Identify which cell holds the provided text, then report its (x, y) central coordinate. 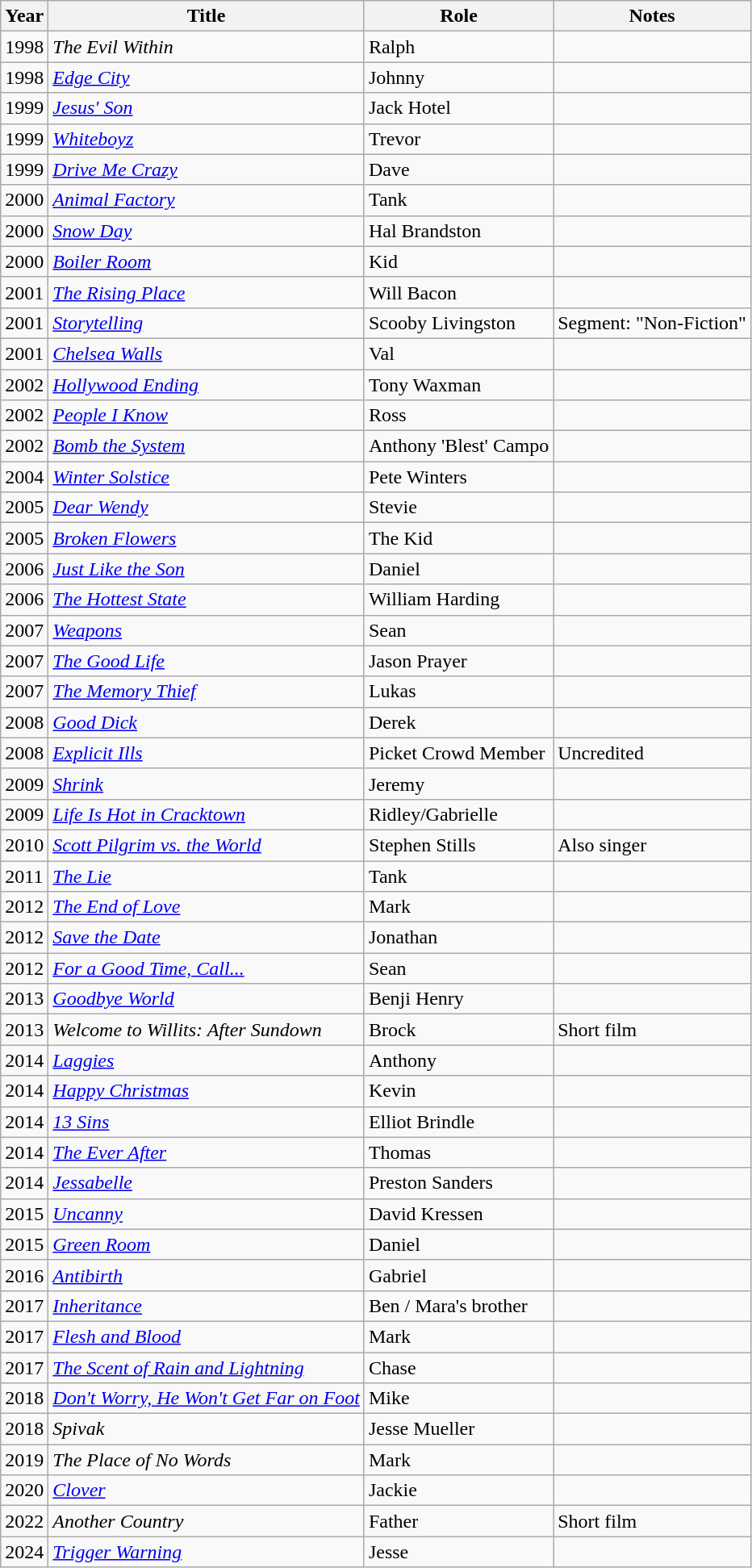
Jesse (458, 1552)
Animal Factory (207, 200)
Year (24, 16)
The Hottest State (207, 600)
13 Sins (207, 1122)
Jackie (458, 1491)
Ridley/Gabrielle (458, 814)
Life Is Hot in Cracktown (207, 814)
The Place of No Words (207, 1460)
Whiteboyz (207, 139)
Uncanny (207, 1214)
Green Room (207, 1244)
Father (458, 1521)
Preston Sanders (458, 1183)
Antibirth (207, 1275)
The Ever After (207, 1152)
The Lie (207, 876)
For a Good Time, Call... (207, 968)
Good Dick (207, 722)
Snow Day (207, 231)
2016 (24, 1275)
Hal Brandston (458, 231)
Save the Date (207, 938)
Anthony 'Blest' Campo (458, 446)
Title (207, 16)
Mike (458, 1399)
The Kid (458, 538)
Shrink (207, 784)
Val (458, 353)
2010 (24, 845)
Happy Christmas (207, 1091)
Jack Hotel (458, 108)
Ralph (458, 47)
Inheritance (207, 1306)
Will Bacon (458, 292)
Gabriel (458, 1275)
Jessabelle (207, 1183)
Benji Henry (458, 999)
Ross (458, 416)
Chase (458, 1368)
Lukas (458, 692)
2020 (24, 1491)
Hollywood Ending (207, 385)
People I Know (207, 416)
Drive Me Crazy (207, 169)
The End of Love (207, 907)
Welcome to Willits: After Sundown (207, 1030)
Jeremy (458, 784)
Chelsea Walls (207, 353)
Weapons (207, 630)
Broken Flowers (207, 538)
Laggies (207, 1060)
William Harding (458, 600)
Edge City (207, 77)
Just Like the Son (207, 569)
2011 (24, 876)
Stevie (458, 508)
Picket Crowd Member (458, 753)
Jason Prayer (458, 661)
The Rising Place (207, 292)
Also singer (652, 845)
Pete Winters (458, 477)
The Good Life (207, 661)
2004 (24, 477)
Role (458, 16)
Kid (458, 261)
Bomb the System (207, 446)
Trevor (458, 139)
2024 (24, 1552)
Stephen Stills (458, 845)
Thomas (458, 1152)
Derek (458, 722)
Elliot Brindle (458, 1122)
Goodbye World (207, 999)
Dear Wendy (207, 508)
Spivak (207, 1429)
Jonathan (458, 938)
Ben / Mara's brother (458, 1306)
Dave (458, 169)
Johnny (458, 77)
The Scent of Rain and Lightning (207, 1368)
Tony Waxman (458, 385)
Anthony (458, 1060)
Jesse Mueller (458, 1429)
Flesh and Blood (207, 1336)
Winter Solstice (207, 477)
Uncredited (652, 753)
Scott Pilgrim vs. the World (207, 845)
Don't Worry, He Won't Get Far on Foot (207, 1399)
Explicit Ills (207, 753)
Clover (207, 1491)
Boiler Room (207, 261)
Storytelling (207, 323)
Brock (458, 1030)
The Memory Thief (207, 692)
David Kressen (458, 1214)
Segment: "Non-Fiction" (652, 323)
Scooby Livingston (458, 323)
2019 (24, 1460)
The Evil Within (207, 47)
Jesus' Son (207, 108)
Kevin (458, 1091)
Trigger Warning (207, 1552)
Another Country (207, 1521)
Notes (652, 16)
2022 (24, 1521)
